Search for the cell housing the specified text and yield its [X, Y] center coordinate. 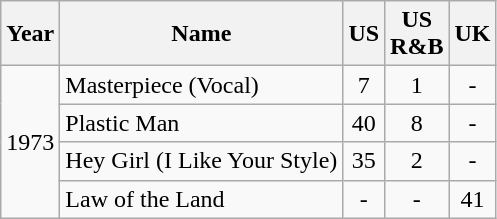
1973 [30, 142]
Hey Girl (I Like Your Style) [202, 161]
7 [364, 85]
2 [417, 161]
35 [364, 161]
40 [364, 123]
41 [472, 199]
Masterpiece (Vocal) [202, 85]
Law of the Land [202, 199]
8 [417, 123]
Year [30, 34]
Plastic Man [202, 123]
US [364, 34]
UK [472, 34]
USR&B [417, 34]
Name [202, 34]
1 [417, 85]
